Locate the cell with the specified text and output its [x, y] center coordinate. 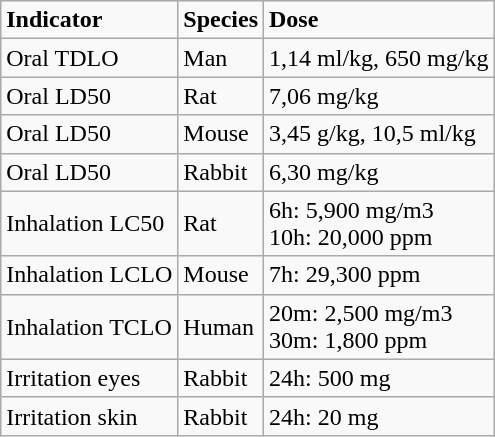
Inhalation TCLO [90, 326]
24h: 20 mg [379, 416]
6,30 mg/kg [379, 172]
Inhalation LC50 [90, 224]
Indicator [90, 20]
Irritation skin [90, 416]
Species [221, 20]
Dose [379, 20]
6h: 5,900 mg/m310h: 20,000 ppm [379, 224]
3,45 g/kg, 10,5 ml/kg [379, 134]
7h: 29,300 ppm [379, 275]
1,14 ml/kg, 650 mg/kg [379, 58]
20m: 2,500 mg/m330m: 1,800 ppm [379, 326]
Irritation eyes [90, 378]
Man [221, 58]
Oral TDLO [90, 58]
Human [221, 326]
24h: 500 mg [379, 378]
Inhalation LCLO [90, 275]
7,06 mg/kg [379, 96]
